Find where the given text appears and provide that cell's center as [X, Y] coordinate. 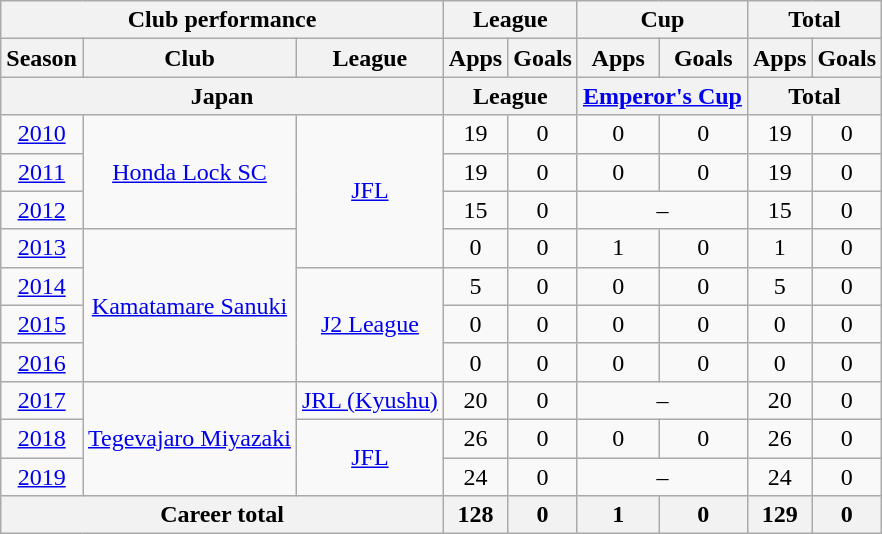
128 [475, 515]
Club [189, 58]
Kamatamare Sanuki [189, 305]
2014 [42, 286]
Club performance [222, 20]
129 [779, 515]
2011 [42, 172]
Cup [662, 20]
2015 [42, 324]
Emperor's Cup [662, 96]
2013 [42, 248]
Tegevajaro Miyazaki [189, 438]
2019 [42, 477]
J2 League [370, 324]
2018 [42, 438]
JRL (Kyushu) [370, 400]
2012 [42, 210]
Season [42, 58]
2010 [42, 134]
2016 [42, 362]
2017 [42, 400]
Honda Lock SC [189, 172]
Career total [222, 515]
Japan [222, 96]
